For the text-containing cell, return its midpoint in [x, y] coordinate format. 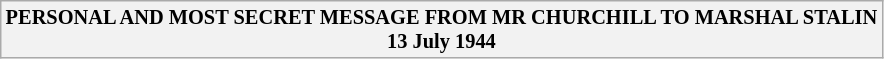
PERSONAL AND MOST SECRET MESSAGE FROM MR CHURCHILL TO MARSHAL STALIN13 July 1944 [442, 30]
